Search for the cell housing the specified text and yield its [X, Y] center coordinate. 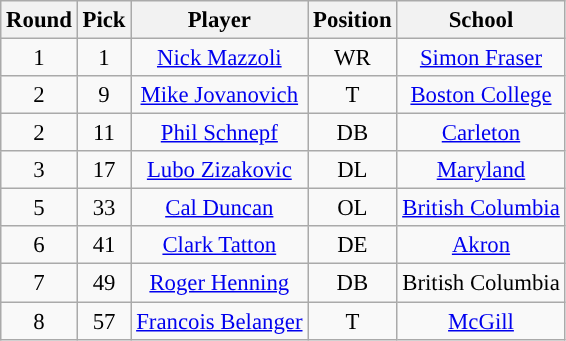
WR [352, 58]
Mike Jovanovich [220, 95]
Clark Tatton [220, 245]
DL [352, 170]
Carleton [481, 133]
Round [39, 20]
Lubo Zizakovic [220, 170]
Simon Fraser [481, 58]
Player [220, 20]
8 [39, 321]
Cal Duncan [220, 208]
Phil Schnepf [220, 133]
School [481, 20]
Roger Henning [220, 283]
5 [39, 208]
Boston College [481, 95]
41 [104, 245]
57 [104, 321]
33 [104, 208]
6 [39, 245]
7 [39, 283]
3 [39, 170]
OL [352, 208]
McGill [481, 321]
Pick [104, 20]
9 [104, 95]
Position [352, 20]
17 [104, 170]
49 [104, 283]
DE [352, 245]
Akron [481, 245]
Francois Belanger [220, 321]
11 [104, 133]
Maryland [481, 170]
Nick Mazzoli [220, 58]
